Determine the (x, y) coordinate at the center of the cell enclosing the given text.  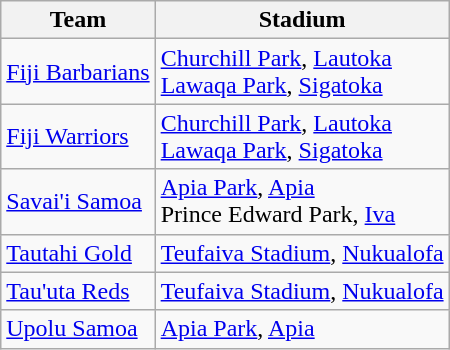
Fiji Barbarians (78, 72)
Team (78, 20)
Fiji Warriors (78, 136)
Tau'uta Reds (78, 291)
Upolu Samoa (78, 329)
Tautahi Gold (78, 253)
Savai'i Samoa (78, 202)
Stadium (302, 20)
Apia Park, ApiaPrince Edward Park, Iva (302, 202)
Apia Park, Apia (302, 329)
